Return the (x, y) coordinate for the center point of the cell that contains the specified text.  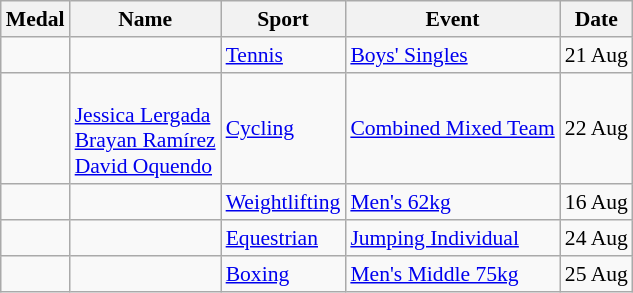
Medal (36, 19)
Cycling (284, 128)
Sport (284, 19)
Name (146, 19)
24 Aug (596, 238)
Jumping Individual (452, 238)
Equestrian (284, 238)
16 Aug (596, 203)
Boxing (284, 274)
Men's 62kg (452, 203)
21 Aug (596, 55)
Jessica LergadaBrayan RamírezDavid Oquendo (146, 128)
25 Aug (596, 274)
Men's Middle 75kg (452, 274)
Tennis (284, 55)
Boys' Singles (452, 55)
Date (596, 19)
Event (452, 19)
Weightlifting (284, 203)
22 Aug (596, 128)
Combined Mixed Team (452, 128)
